Scan for the cell matching the given text and deliver its [X, Y] coordinate at center. 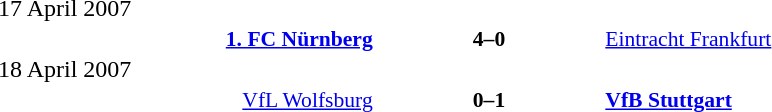
4–0 [490, 38]
